Output the [x, y] coordinate of the center of the cell containing the given text.  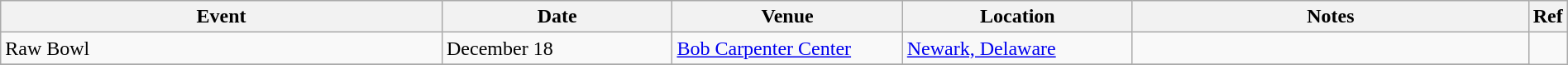
Ref [1548, 17]
Venue [787, 17]
Event [222, 17]
Date [557, 17]
Raw Bowl [222, 48]
Notes [1330, 17]
Location [1017, 17]
December 18 [557, 48]
Newark, Delaware [1017, 48]
Bob Carpenter Center [787, 48]
